Output the [x, y] coordinate of the center of the cell containing the given text.  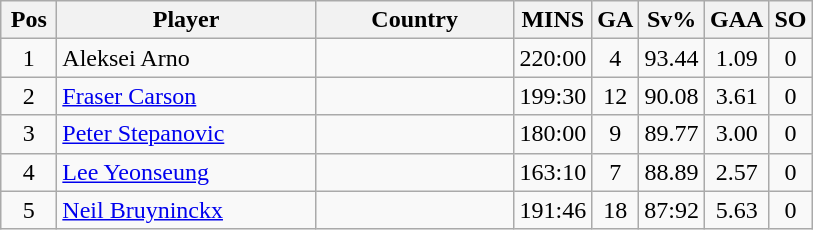
199:30 [553, 96]
Neil Bruyninckx [186, 210]
220:00 [553, 58]
191:46 [553, 210]
Player [186, 20]
GA [616, 20]
93.44 [672, 58]
GAA [736, 20]
1 [29, 58]
18 [616, 210]
2 [29, 96]
9 [616, 134]
Peter Stepanovic [186, 134]
87:92 [672, 210]
3.00 [736, 134]
163:10 [553, 172]
12 [616, 96]
88.89 [672, 172]
SO [790, 20]
Sv% [672, 20]
Aleksei Arno [186, 58]
Country [414, 20]
89.77 [672, 134]
5.63 [736, 210]
1.09 [736, 58]
7 [616, 172]
Fraser Carson [186, 96]
90.08 [672, 96]
2.57 [736, 172]
5 [29, 210]
3 [29, 134]
MINS [553, 20]
3.61 [736, 96]
180:00 [553, 134]
Lee Yeonseung [186, 172]
Pos [29, 20]
